For the text-containing cell, return its midpoint in (x, y) coordinate format. 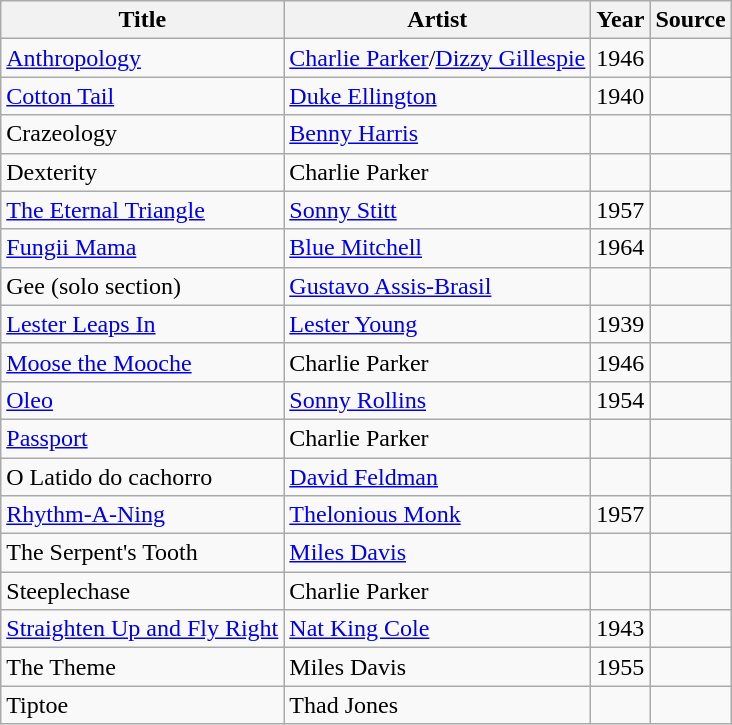
Lester Young (438, 324)
Steeplechase (142, 591)
Charlie Parker/Dizzy Gillespie (438, 58)
Rhythm-A-Ning (142, 515)
Gustavo Assis-Brasil (438, 286)
Artist (438, 20)
Dexterity (142, 172)
Blue Mitchell (438, 248)
1939 (620, 324)
Anthropology (142, 58)
Sonny Stitt (438, 210)
Benny Harris (438, 134)
Source (690, 20)
1955 (620, 667)
Cotton Tail (142, 96)
Year (620, 20)
1940 (620, 96)
Straighten Up and Fly Right (142, 629)
Title (142, 20)
The Theme (142, 667)
Crazeology (142, 134)
Thelonious Monk (438, 515)
Nat King Cole (438, 629)
The Serpent's Tooth (142, 553)
Lester Leaps In (142, 324)
Passport (142, 438)
1954 (620, 400)
David Feldman (438, 477)
Tiptoe (142, 705)
Gee (solo section) (142, 286)
1964 (620, 248)
Fungii Mama (142, 248)
Thad Jones (438, 705)
Moose the Mooche (142, 362)
Duke Ellington (438, 96)
Sonny Rollins (438, 400)
O Latido do cachorro (142, 477)
The Eternal Triangle (142, 210)
Oleo (142, 400)
1943 (620, 629)
